For the text-containing cell, return its midpoint in (X, Y) coordinate format. 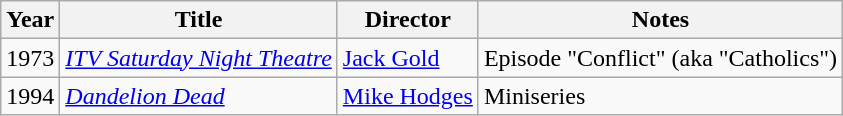
Year (30, 20)
Director (408, 20)
ITV Saturday Night Theatre (199, 58)
Episode "Conflict" (aka "Catholics") (660, 58)
Miniseries (660, 96)
Notes (660, 20)
1973 (30, 58)
Jack Gold (408, 58)
Dandelion Dead (199, 96)
1994 (30, 96)
Title (199, 20)
Mike Hodges (408, 96)
